Provide the (x, y) coordinate of the cell's center where the given text is located.  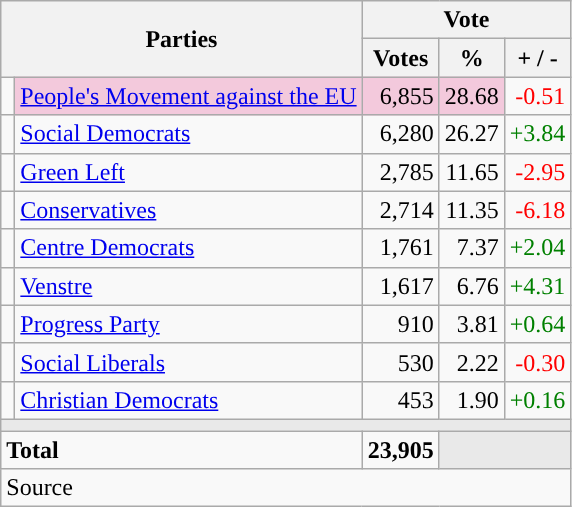
+4.31 (538, 286)
Social Democrats (188, 134)
2.22 (472, 362)
% (472, 58)
910 (400, 324)
2,714 (400, 210)
453 (400, 400)
+ / - (538, 58)
Centre Democrats (188, 248)
+0.16 (538, 400)
1,761 (400, 248)
11.65 (472, 172)
6,280 (400, 134)
+3.84 (538, 134)
Green Left (188, 172)
6.76 (472, 286)
+2.04 (538, 248)
+0.64 (538, 324)
2,785 (400, 172)
Progress Party (188, 324)
26.27 (472, 134)
Venstre (188, 286)
1.90 (472, 400)
Parties (182, 39)
7.37 (472, 248)
-0.51 (538, 96)
11.35 (472, 210)
Votes (400, 58)
23,905 (400, 449)
Source (286, 488)
Social Liberals (188, 362)
6,855 (400, 96)
Christian Democrats (188, 400)
People's Movement against the EU (188, 96)
530 (400, 362)
3.81 (472, 324)
Total (182, 449)
Conservatives (188, 210)
-2.95 (538, 172)
-0.30 (538, 362)
1,617 (400, 286)
-6.18 (538, 210)
Vote (466, 20)
28.68 (472, 96)
